Return [x, y] of the center of cell containing provided text 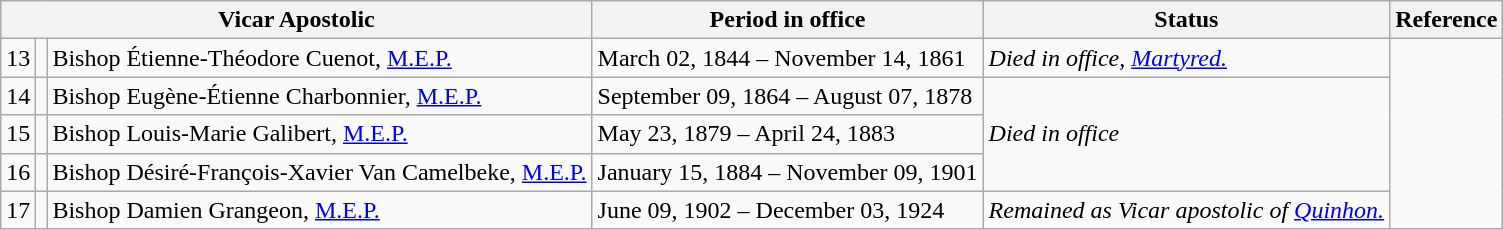
September 09, 1864 – August 07, 1878 [788, 96]
Died in office, Martyred. [1186, 58]
May 23, 1879 – April 24, 1883 [788, 134]
13 [18, 58]
15 [18, 134]
Bishop Eugène-Étienne Charbonnier, M.E.P. [320, 96]
Bishop Damien Grangeon, M.E.P. [320, 210]
14 [18, 96]
16 [18, 172]
Remained as Vicar apostolic of Quinhon. [1186, 210]
Bishop Louis-Marie Galibert, M.E.P. [320, 134]
Bishop Désiré-François-Xavier Van Camelbeke, M.E.P. [320, 172]
June 09, 1902 – December 03, 1924 [788, 210]
Reference [1446, 20]
Period in office [788, 20]
Bishop Étienne-Théodore Cuenot, M.E.P. [320, 58]
March 02, 1844 – November 14, 1861 [788, 58]
Died in office [1186, 134]
17 [18, 210]
Status [1186, 20]
Vicar Apostolic [296, 20]
January 15, 1884 – November 09, 1901 [788, 172]
